Identify which cell holds the provided text, then report its (X, Y) central coordinate. 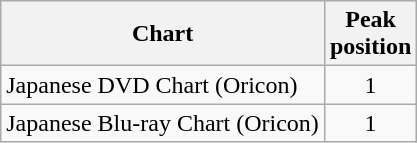
Chart (163, 34)
Peakposition (370, 34)
Japanese Blu-ray Chart (Oricon) (163, 123)
Japanese DVD Chart (Oricon) (163, 85)
